Find where the given text appears and provide that cell's center as [x, y] coordinate. 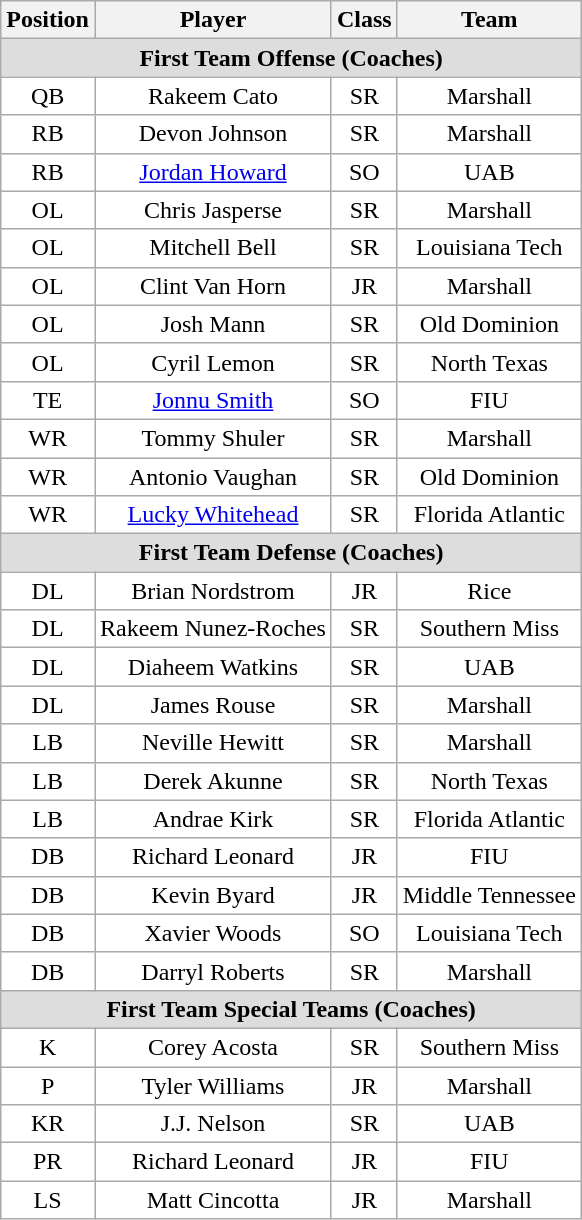
Devon Johnson [212, 134]
Clint Van Horn [212, 286]
Mitchell Bell [212, 248]
K [48, 1047]
Xavier Woods [212, 933]
Tommy Shuler [212, 438]
Neville Hewitt [212, 743]
KR [48, 1124]
Lucky Whitehead [212, 515]
Brian Nordstrom [212, 591]
PR [48, 1162]
First Team Offense (Coaches) [292, 58]
Jordan Howard [212, 172]
Team [489, 20]
James Rouse [212, 705]
J.J. Nelson [212, 1124]
Kevin Byard [212, 895]
Rakeem Nunez-Roches [212, 629]
First Team Special Teams (Coaches) [292, 1009]
Middle Tennessee [489, 895]
Player [212, 20]
LS [48, 1200]
First Team Defense (Coaches) [292, 553]
Derek Akunne [212, 781]
Diaheem Watkins [212, 667]
Tyler Williams [212, 1085]
Class [364, 20]
Josh Mann [212, 324]
Corey Acosta [212, 1047]
Position [48, 20]
Rakeem Cato [212, 96]
TE [48, 400]
P [48, 1085]
Chris Jasperse [212, 210]
Andrae Kirk [212, 819]
QB [48, 96]
Jonnu Smith [212, 400]
Antonio Vaughan [212, 477]
Rice [489, 591]
Cyril Lemon [212, 362]
Matt Cincotta [212, 1200]
Darryl Roberts [212, 971]
